Locate the cell with the specified text and output its [x, y] center coordinate. 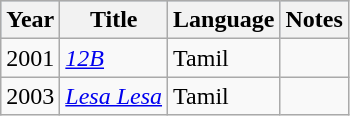
2003 [30, 96]
Notes [314, 20]
Title [114, 20]
Year [30, 20]
2001 [30, 58]
12B [114, 58]
Language [224, 20]
Lesa Lesa [114, 96]
